Return [X, Y] of the center of cell containing provided text 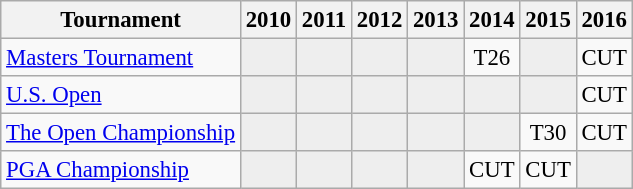
2016 [604, 20]
2013 [436, 20]
2015 [548, 20]
T26 [492, 58]
Tournament [121, 20]
Masters Tournament [121, 58]
PGA Championship [121, 170]
2014 [492, 20]
T30 [548, 133]
2012 [379, 20]
2010 [268, 20]
The Open Championship [121, 133]
U.S. Open [121, 95]
2011 [324, 20]
